Return the [X, Y] coordinate for the center point of the cell that contains the specified text.  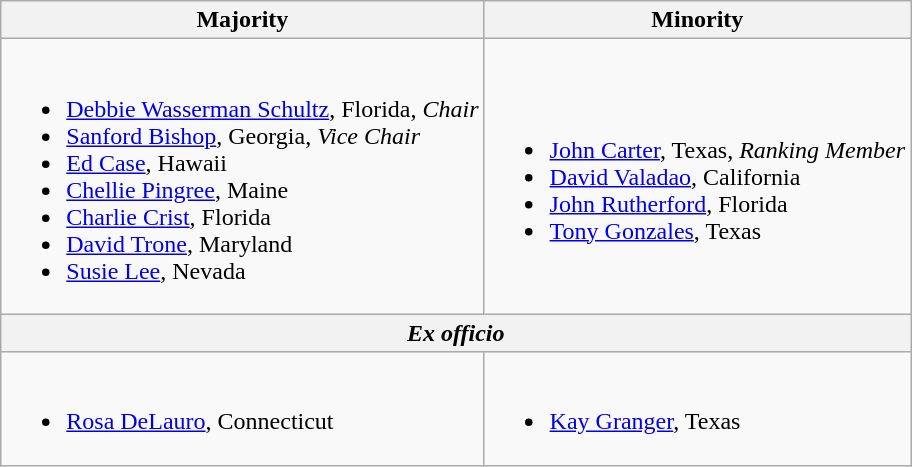
Minority [698, 20]
Ex officio [456, 333]
John Carter, Texas, Ranking MemberDavid Valadao, CaliforniaJohn Rutherford, FloridaTony Gonzales, Texas [698, 176]
Rosa DeLauro, Connecticut [242, 408]
Majority [242, 20]
Kay Granger, Texas [698, 408]
